Determine the [X, Y] coordinate at the center of the cell enclosing the given text.  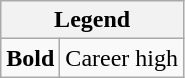
Legend [92, 20]
Bold [30, 58]
Career high [122, 58]
